From the cell containing the given text, extract its center point as (X, Y) coordinate. 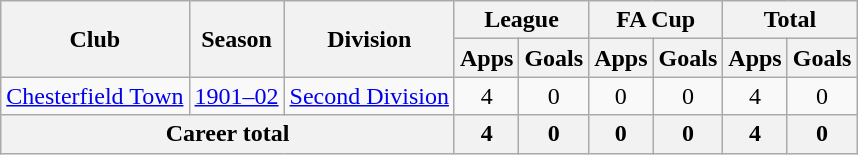
Second Division (369, 96)
Club (95, 39)
Chesterfield Town (95, 96)
FA Cup (656, 20)
Career total (228, 134)
League (521, 20)
Division (369, 39)
Season (236, 39)
1901–02 (236, 96)
Total (790, 20)
